Scan for the cell matching the given text and deliver its (X, Y) coordinate at center. 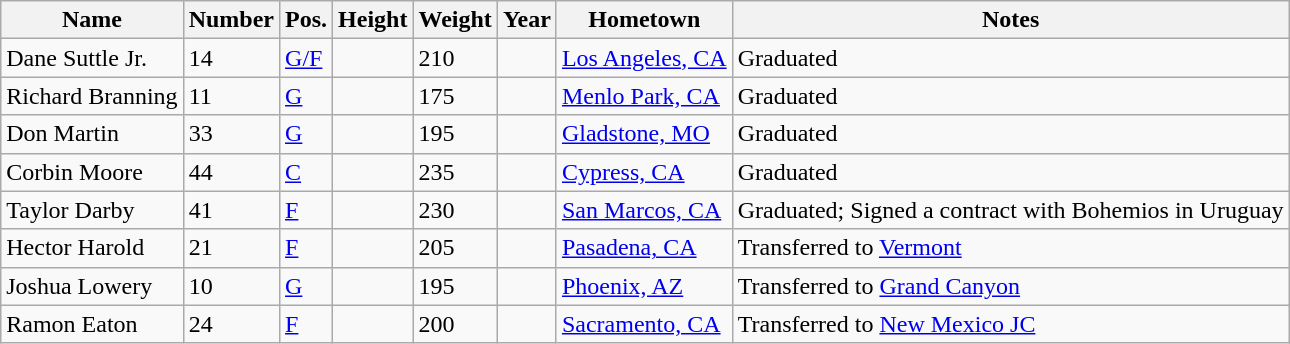
175 (455, 96)
Weight (455, 20)
Transferred to New Mexico JC (1010, 324)
Richard Branning (92, 96)
205 (455, 248)
Notes (1010, 20)
Menlo Park, CA (644, 96)
235 (455, 172)
Year (526, 20)
Gladstone, MO (644, 134)
Pos. (306, 20)
230 (455, 210)
10 (231, 286)
Taylor Darby (92, 210)
Name (92, 20)
44 (231, 172)
21 (231, 248)
24 (231, 324)
Hector Harold (92, 248)
Cypress, CA (644, 172)
Los Angeles, CA (644, 58)
200 (455, 324)
Dane Suttle Jr. (92, 58)
C (306, 172)
11 (231, 96)
Transferred to Vermont (1010, 248)
Phoenix, AZ (644, 286)
Graduated; Signed a contract with Bohemios in Uruguay (1010, 210)
Transferred to Grand Canyon (1010, 286)
Joshua Lowery (92, 286)
210 (455, 58)
Hometown (644, 20)
G/F (306, 58)
Height (373, 20)
Corbin Moore (92, 172)
14 (231, 58)
Don Martin (92, 134)
Ramon Eaton (92, 324)
Sacramento, CA (644, 324)
Number (231, 20)
41 (231, 210)
San Marcos, CA (644, 210)
Pasadena, CA (644, 248)
33 (231, 134)
